Search for the cell housing the specified text and yield its [X, Y] center coordinate. 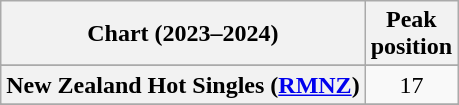
Chart (2023–2024) [183, 34]
New Zealand Hot Singles (RMNZ) [183, 85]
Peakposition [411, 34]
17 [411, 85]
